Return the [x, y] coordinate for the center point of the cell that contains the specified text.  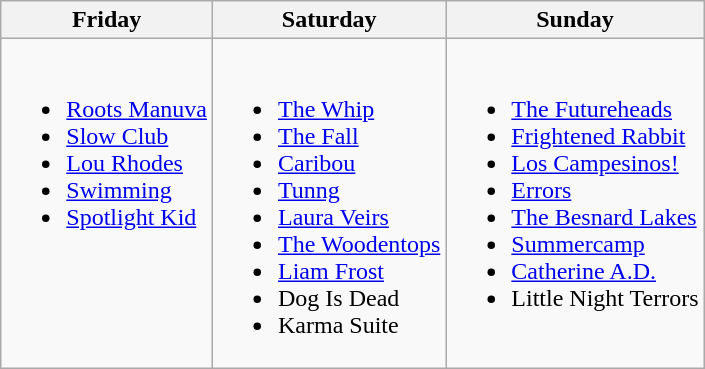
The WhipThe FallCaribouTunngLaura VeirsThe WoodentopsLiam FrostDog Is DeadKarma Suite [328, 204]
Roots ManuvaSlow ClubLou RhodesSwimmingSpotlight Kid [107, 204]
Sunday [575, 20]
Friday [107, 20]
The FutureheadsFrightened RabbitLos Campesinos!ErrorsThe Besnard LakesSummercampCatherine A.D.Little Night Terrors [575, 204]
Saturday [328, 20]
